Search for the cell housing the specified text and yield its (x, y) center coordinate. 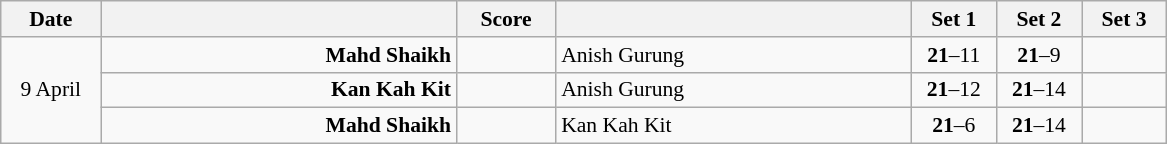
Score (506, 19)
9 April (51, 90)
Date (51, 19)
21–9 (1038, 55)
21–12 (954, 90)
21–6 (954, 126)
Set 2 (1038, 19)
Set 3 (1124, 19)
Set 1 (954, 19)
21–11 (954, 55)
